Identify which cell holds the provided text, then report its (X, Y) central coordinate. 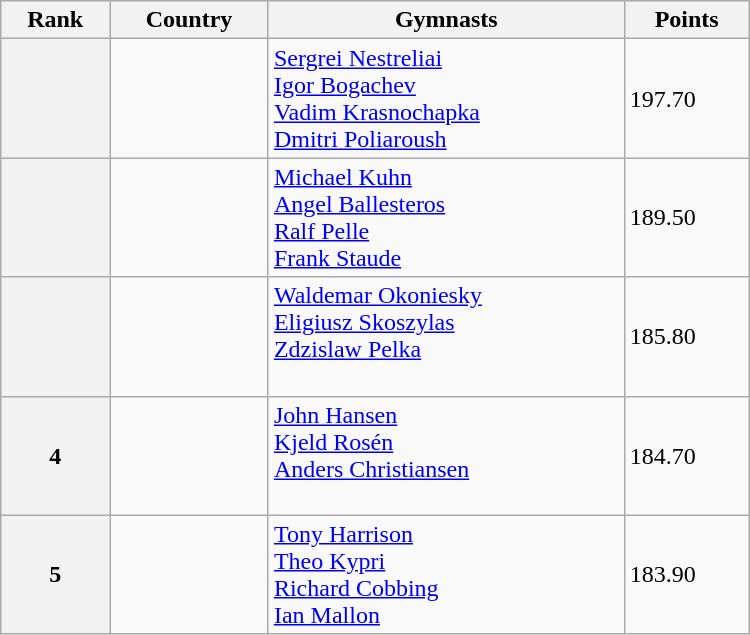
Michael Kuhn Angel Ballesteros Ralf Pelle Frank Staude (446, 218)
John Hansen Kjeld Rosén Anders Christiansen (446, 456)
4 (56, 456)
Gymnasts (446, 20)
Tony Harrison Theo Kypri Richard Cobbing Ian Mallon (446, 574)
Country (190, 20)
185.80 (686, 336)
189.50 (686, 218)
Waldemar Okoniesky Eligiusz Skoszylas Zdzislaw Pelka (446, 336)
Points (686, 20)
183.90 (686, 574)
184.70 (686, 456)
5 (56, 574)
Rank (56, 20)
Sergrei Nestreliai Igor Bogachev Vadim Krasnochapka Dmitri Poliaroush (446, 98)
197.70 (686, 98)
